Identify which cell holds the provided text, then report its (x, y) central coordinate. 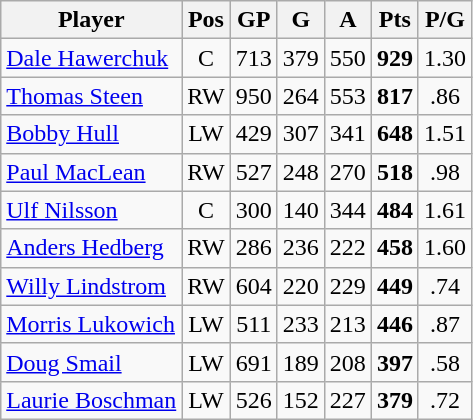
553 (348, 96)
527 (254, 172)
1.51 (444, 134)
286 (254, 248)
929 (394, 58)
Player (92, 20)
.74 (444, 286)
1.61 (444, 210)
P/G (444, 20)
1.30 (444, 58)
Dale Hawerchuk (92, 58)
.87 (444, 324)
233 (300, 324)
Thomas Steen (92, 96)
550 (348, 58)
A (348, 20)
713 (254, 58)
Doug Smail (92, 362)
G (300, 20)
152 (300, 400)
484 (394, 210)
Pts (394, 20)
Ulf Nilsson (92, 210)
511 (254, 324)
458 (394, 248)
189 (300, 362)
344 (348, 210)
213 (348, 324)
208 (348, 362)
227 (348, 400)
Laurie Boschman (92, 400)
Pos (206, 20)
Paul MacLean (92, 172)
220 (300, 286)
341 (348, 134)
691 (254, 362)
222 (348, 248)
264 (300, 96)
Anders Hedberg (92, 248)
Morris Lukowich (92, 324)
.58 (444, 362)
817 (394, 96)
GP (254, 20)
.72 (444, 400)
Bobby Hull (92, 134)
248 (300, 172)
300 (254, 210)
446 (394, 324)
429 (254, 134)
648 (394, 134)
236 (300, 248)
140 (300, 210)
518 (394, 172)
397 (394, 362)
229 (348, 286)
Willy Lindstrom (92, 286)
.98 (444, 172)
950 (254, 96)
270 (348, 172)
449 (394, 286)
307 (300, 134)
.86 (444, 96)
604 (254, 286)
526 (254, 400)
1.60 (444, 248)
